Identify which cell holds the provided text, then report its [X, Y] central coordinate. 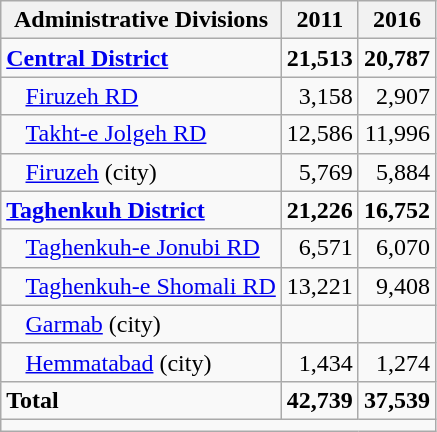
Firuzeh (city) [142, 172]
Hemmatabad (city) [142, 362]
13,221 [320, 286]
11,996 [396, 134]
5,884 [396, 172]
Garmab (city) [142, 324]
Firuzeh RD [142, 96]
Takht-e Jolgeh RD [142, 134]
21,513 [320, 58]
12,586 [320, 134]
5,769 [320, 172]
Central District [142, 58]
42,739 [320, 400]
Taghenkuh-e Shomali RD [142, 286]
1,434 [320, 362]
Taghenkuh-e Jonubi RD [142, 248]
2,907 [396, 96]
37,539 [396, 400]
20,787 [396, 58]
6,070 [396, 248]
9,408 [396, 286]
6,571 [320, 248]
Total [142, 400]
2011 [320, 20]
Taghenkuh District [142, 210]
1,274 [396, 362]
Administrative Divisions [142, 20]
16,752 [396, 210]
3,158 [320, 96]
21,226 [320, 210]
2016 [396, 20]
